Pinpoint the cell where the given text exists, returning its (X, Y) midpoint coordinate. 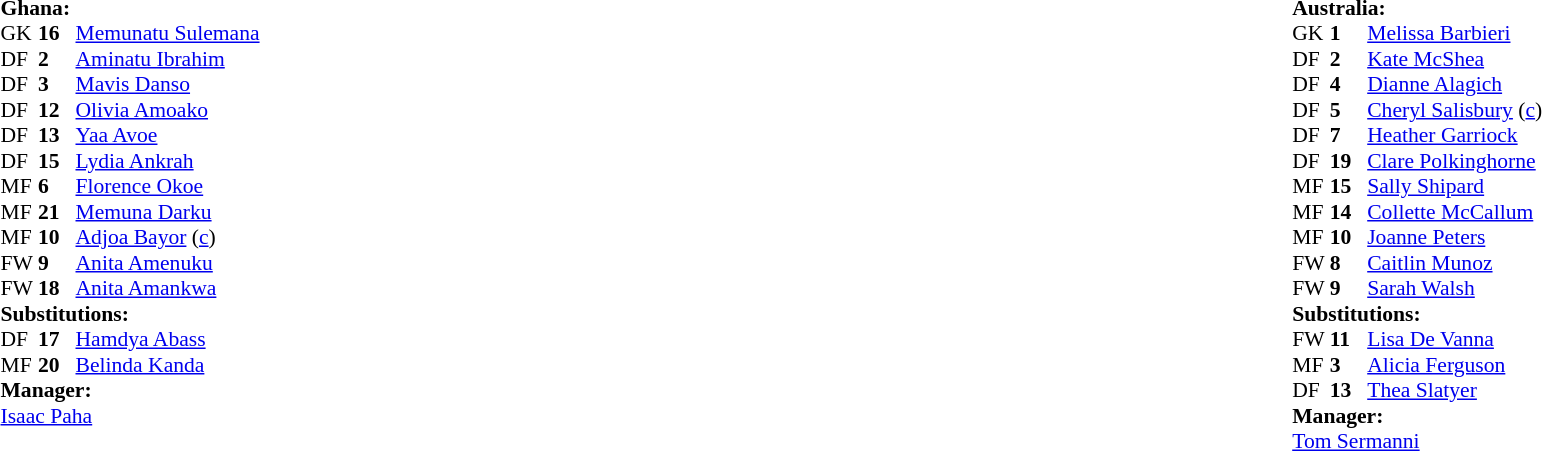
Sarah Walsh (1454, 289)
Collette McCallum (1454, 212)
Aminatu Ibrahim (168, 59)
18 (57, 289)
Clare Polkinghorne (1454, 161)
Anita Amenuku (168, 263)
1 (1349, 33)
Hamdya Abass (168, 339)
Olivia Amoako (168, 110)
Yaa Avoe (168, 135)
19 (1349, 161)
16 (57, 33)
Memunatu Sulemana (168, 33)
Belinda Kanda (168, 365)
Alicia Ferguson (1454, 365)
4 (1349, 85)
12 (57, 110)
Florence Okoe (168, 187)
Adjoa Bayor (c) (168, 237)
11 (1349, 339)
7 (1349, 135)
Melissa Barbieri (1454, 33)
17 (57, 339)
Anita Amankwa (168, 289)
6 (57, 187)
Cheryl Salisbury (c) (1454, 110)
Memuna Darku (168, 212)
Thea Slatyer (1454, 391)
21 (57, 212)
Caitlin Munoz (1454, 263)
20 (57, 365)
Kate McShea (1454, 59)
Lydia Ankrah (168, 161)
5 (1349, 110)
Isaac Paha (130, 416)
Lisa De Vanna (1454, 339)
Joanne Peters (1454, 237)
Dianne Alagich (1454, 85)
Mavis Danso (168, 85)
Heather Garriock (1454, 135)
14 (1349, 212)
8 (1349, 263)
Sally Shipard (1454, 187)
